Return the (X, Y) coordinate for the center point of the cell that contains the specified text.  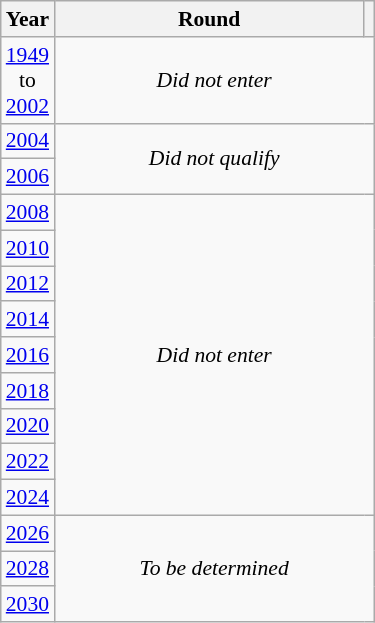
2016 (28, 355)
2024 (28, 498)
2022 (28, 462)
2004 (28, 141)
2014 (28, 320)
2028 (28, 569)
2012 (28, 284)
2030 (28, 605)
2018 (28, 391)
2020 (28, 426)
2006 (28, 177)
Year (28, 19)
1949to2002 (28, 80)
2026 (28, 533)
2008 (28, 213)
Did not qualify (214, 158)
Round (209, 19)
To be determined (214, 568)
2010 (28, 248)
